Determine the [x, y] coordinate at the center of the cell enclosing the given text.  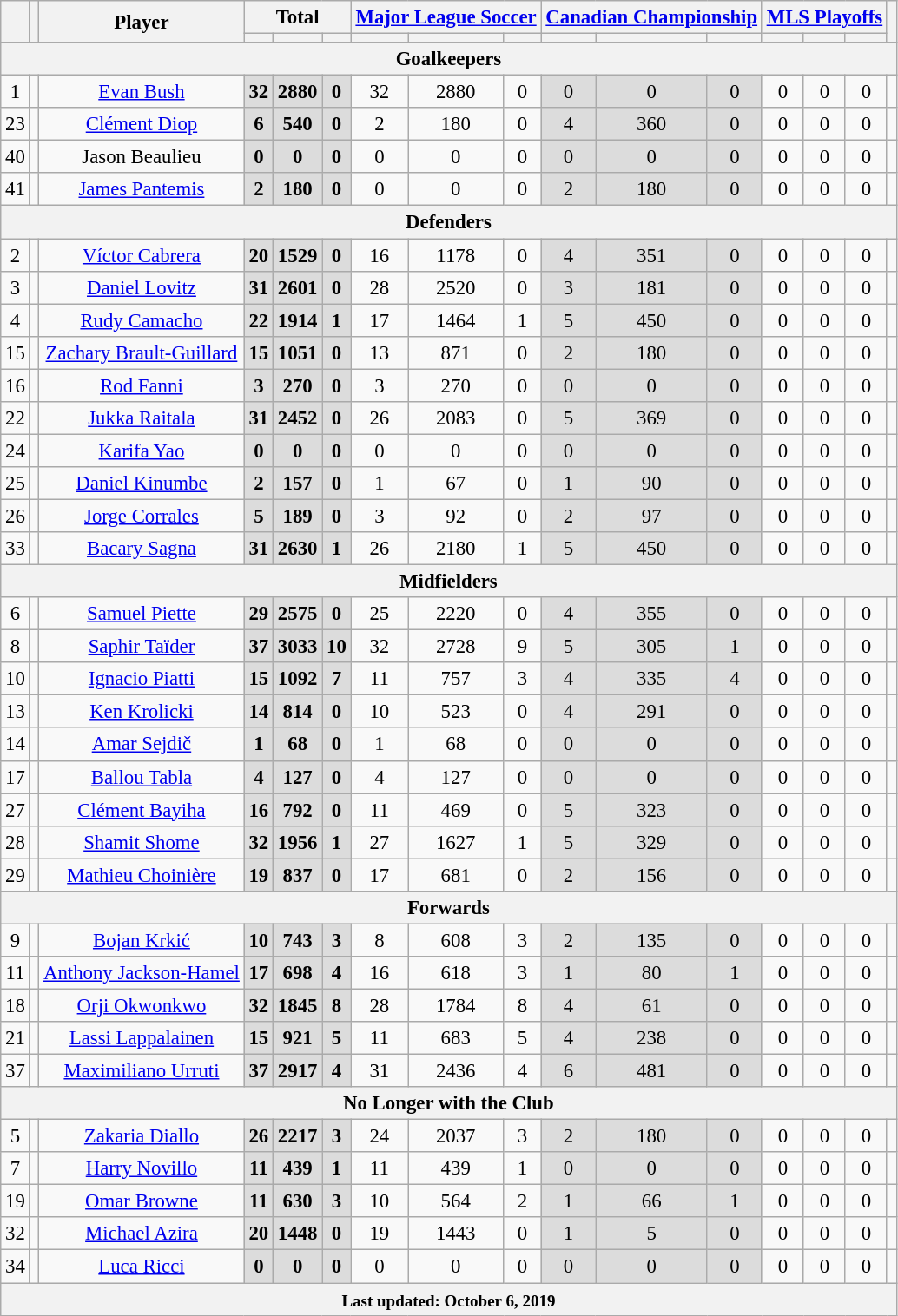
Goalkeepers [448, 59]
2575 [298, 614]
2728 [456, 647]
67 [456, 484]
Karifa Yao [142, 451]
618 [456, 973]
Midfielders [448, 582]
1914 [298, 320]
92 [456, 516]
Bacary Sagna [142, 549]
Ignacio Piatti [142, 679]
2601 [298, 287]
Evan Bush [142, 92]
Omar Browne [142, 1201]
1443 [456, 1234]
135 [651, 940]
2452 [298, 418]
1845 [298, 1005]
Bojan Krkić [142, 940]
1627 [456, 842]
MLS Playoffs [824, 17]
2037 [456, 1136]
Harry Novillo [142, 1168]
481 [651, 1071]
743 [298, 940]
1092 [298, 679]
Víctor Cabrera [142, 255]
523 [456, 712]
23 [16, 124]
351 [651, 255]
181 [651, 287]
1448 [298, 1234]
792 [298, 810]
40 [16, 157]
323 [651, 810]
Last updated: October 6, 2019 [448, 1300]
Mathieu Choinière [142, 875]
1529 [298, 255]
Forwards [448, 908]
Jukka Raitala [142, 418]
630 [298, 1201]
Rod Fanni [142, 385]
837 [298, 875]
335 [651, 679]
Clément Diop [142, 124]
2217 [298, 1136]
1464 [456, 320]
681 [456, 875]
540 [298, 124]
305 [651, 647]
329 [651, 842]
Daniel Lovitz [142, 287]
2436 [456, 1071]
Ken Krolicki [142, 712]
No Longer with the Club [448, 1103]
Zachary Brault-Guillard [142, 352]
Samuel Piette [142, 614]
Defenders [448, 222]
564 [456, 1201]
3033 [298, 647]
921 [298, 1038]
814 [298, 712]
1784 [456, 1005]
Major League Soccer [446, 17]
757 [456, 679]
33 [16, 549]
238 [651, 1038]
189 [298, 516]
Amar Sejdič [142, 745]
469 [456, 810]
41 [16, 190]
2083 [456, 418]
Jason Beaulieu [142, 157]
Michael Azira [142, 1234]
Zakaria Diallo [142, 1136]
698 [298, 973]
1178 [456, 255]
66 [651, 1201]
James Pantemis [142, 190]
34 [16, 1267]
61 [651, 1005]
Saphir Taïder [142, 647]
2520 [456, 287]
97 [651, 516]
2220 [456, 614]
871 [456, 352]
1956 [298, 842]
Daniel Kinumbe [142, 484]
369 [651, 418]
Clément Bayiha [142, 810]
608 [456, 940]
Maximiliano Urruti [142, 1071]
Orji Okwonkwo [142, 1005]
Luca Ricci [142, 1267]
21 [16, 1038]
Rudy Camacho [142, 320]
156 [651, 875]
1051 [298, 352]
Total [297, 17]
683 [456, 1038]
157 [298, 484]
Ballou Tabla [142, 777]
360 [651, 124]
Jorge Corrales [142, 516]
2630 [298, 549]
80 [651, 973]
Anthony Jackson-Hamel [142, 973]
18 [16, 1005]
355 [651, 614]
Shamit Shome [142, 842]
Player [142, 22]
2180 [456, 549]
Lassi Lappalainen [142, 1038]
Canadian Championship [651, 17]
2917 [298, 1071]
291 [651, 712]
90 [651, 484]
